Provide the [X, Y] coordinate of the cell's center where the given text is located.  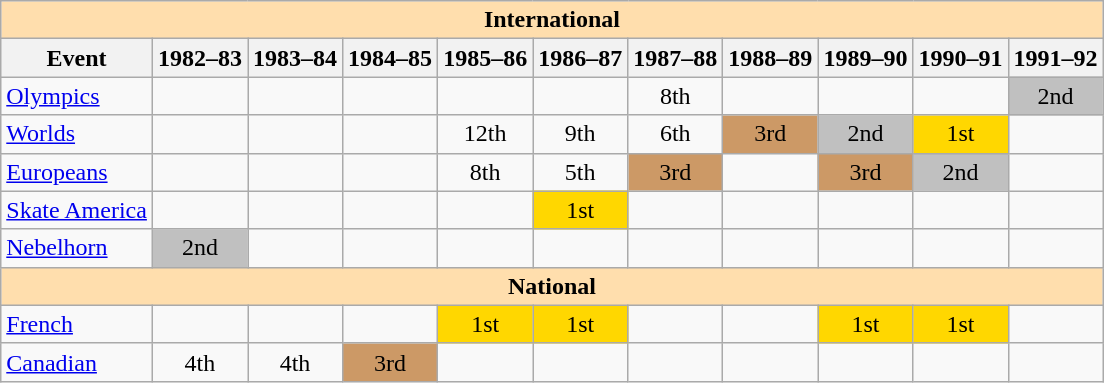
1989–90 [866, 58]
Europeans [77, 172]
French [77, 324]
6th [676, 134]
Worlds [77, 134]
National [552, 286]
Event [77, 58]
12th [486, 134]
1983–84 [296, 58]
Olympics [77, 96]
1991–92 [1056, 58]
1990–91 [960, 58]
Nebelhorn [77, 248]
1984–85 [390, 58]
International [552, 20]
9th [580, 134]
1986–87 [580, 58]
1987–88 [676, 58]
1988–89 [770, 58]
Canadian [77, 362]
1985–86 [486, 58]
1982–83 [200, 58]
Skate America [77, 210]
5th [580, 172]
